Locate the cell with the specified text and output its (X, Y) center coordinate. 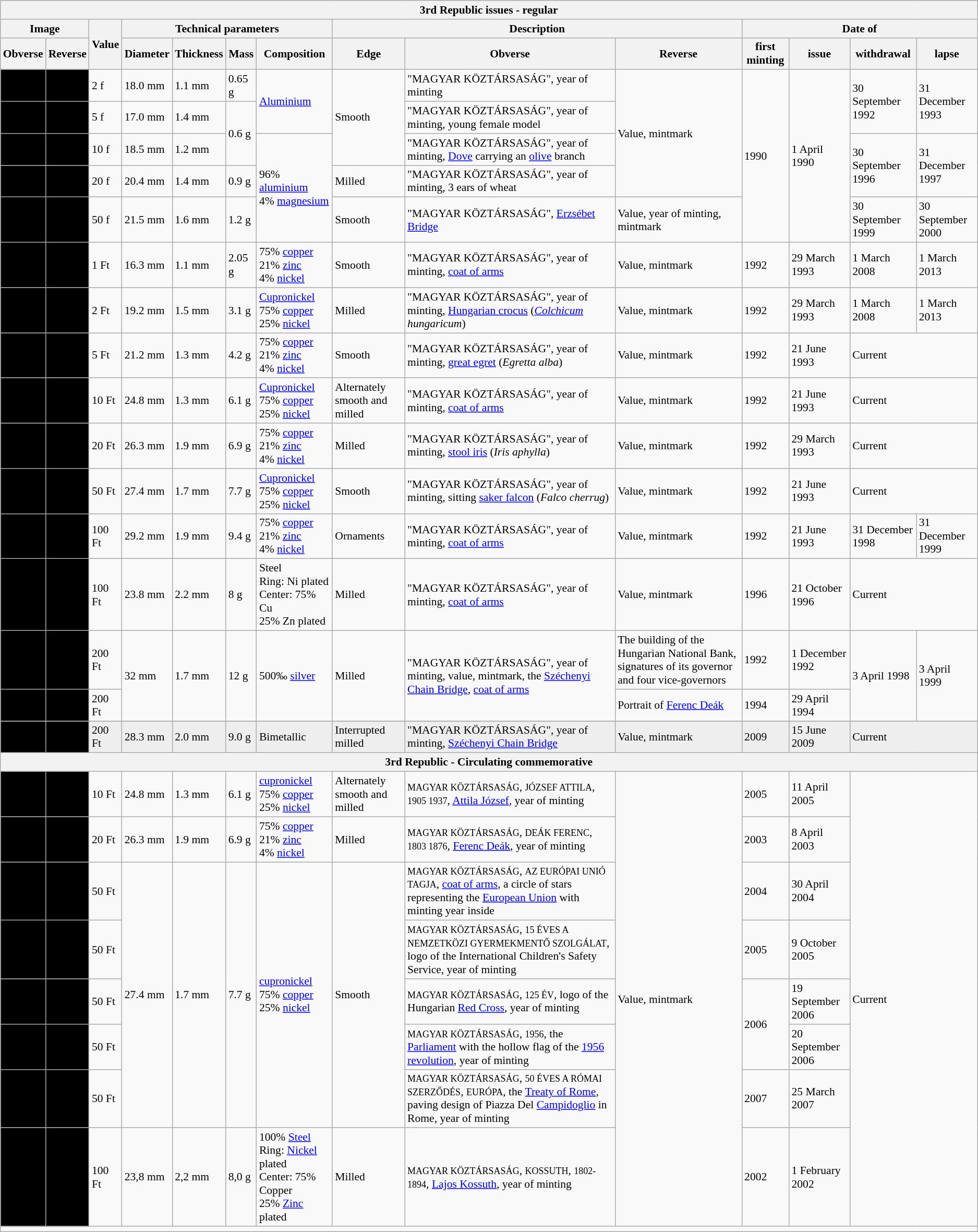
30 September 1992 (883, 102)
30 April 2004 (819, 891)
MAGYAR KÖZTÁRSASÁG, JÓZSEF ATTILA, 1905 1937, Attila József, year of minting (510, 794)
3rd Republic - Circulating commemorative (489, 762)
15 June 2009 (819, 737)
Technical parameters (227, 29)
Description (537, 29)
9.0 g (241, 737)
1990 (765, 157)
Portrait of Ferenc Deák (678, 705)
8,0 g (241, 1177)
"MAGYAR KÖZTÁRSASÁG", year of minting, Dove carrying an olive branch (510, 149)
96% aluminium4% magnesium (294, 188)
100% SteelRing: Nickel platedCenter: 75% Copper25% Zinc plated (294, 1177)
MAGYAR KÖZTÁRSASÁG, 1956, the Parliament with the hollow flag of the 1956 revolution, year of minting (510, 1047)
18.5 mm (147, 149)
1.2 mm (199, 149)
2.05 g (241, 265)
Interrupted milled (368, 737)
20 September 2006 (819, 1047)
1994 (765, 705)
lapse (947, 53)
2.2 mm (199, 595)
30 September 2000 (947, 220)
MAGYAR KÖZTÁRSASÁG, DEÁK FERENC, 1803 1876, Ferenc Deák, year of minting (510, 839)
10 f (105, 149)
MAGYAR KÖZTÁRSASÁG, 15 ÉVES A NEMZETKÖZI GYERMEKMENTŐ SZOLGÁLAT, logo of the International Children's Safety Service, year of minting (510, 950)
"MAGYAR KÖZTÁRSASÁG", year of minting, Széchenyi Chain Bridge (510, 737)
Image (45, 29)
1 February 2002 (819, 1177)
Edge (368, 53)
21 October 1996 (819, 595)
31 December 1993 (947, 102)
28.3 mm (147, 737)
"MAGYAR KÖZTÁRSASÁG", year of minting, Hungarian crocus (Colchicum hungaricum) (510, 310)
29 April 1994 (819, 705)
25 March 2007 (819, 1098)
2.0 mm (199, 737)
Bimetallic (294, 737)
MAGYAR KÖZTÁRSASÁG, AZ EURÓPAI UNIÓ TAGJA, coat of arms, a circle of stars representing the European Union with minting year inside (510, 891)
"MAGYAR KÖZTÁRSASÁG", year of minting (510, 86)
withdrawal (883, 53)
5 f (105, 118)
"MAGYAR KÖZTÁRSASÁG", Erzsébet Bridge (510, 220)
12 g (241, 676)
The building of the Hungarian National Bank, signatures of its governor and four vice-governors (678, 660)
3 April 1998 (883, 676)
SteelRing: Ni platedCenter: 75% Cu25% Zn plated (294, 595)
Value (105, 45)
8 g (241, 595)
Value, year of minting, mintmark (678, 220)
3 April 1999 (947, 676)
issue (819, 53)
MAGYAR KÖZTÁRSASÁG, KOSSUTH, 1802-1894, Lajos Kossuth, year of minting (510, 1177)
11 April 2005 (819, 794)
2 Ft (105, 310)
1.2 g (241, 220)
2002 (765, 1177)
2,2 mm (199, 1177)
Date of (860, 29)
29.2 mm (147, 536)
19.2 mm (147, 310)
50 f (105, 220)
1 Ft (105, 265)
9 October 2005 (819, 950)
20 f (105, 182)
31 December 1998 (883, 536)
30 September 1996 (883, 165)
"MAGYAR KÖZTÁRSASÁG", year of minting, young female model (510, 118)
2004 (765, 891)
Composition (294, 53)
9.4 g (241, 536)
2007 (765, 1098)
8 April 2003 (819, 839)
1996 (765, 595)
31 December 1997 (947, 165)
2006 (765, 1024)
32 mm (147, 676)
30 September 1999 (883, 220)
2003 (765, 839)
1 December 1992 (819, 660)
Aluminium (294, 102)
3rd Republic issues - regular (489, 10)
MAGYAR KÖZTÁRSASÁG, 50 ÉVES A RÓMAI SZERZŐDÉS, EURÓPA, the Treaty of Rome, paving design of Piazza Del Campidoglio in Rome, year of minting (510, 1098)
5 Ft (105, 356)
21.5 mm (147, 220)
first minting (765, 53)
31 December 1999 (947, 536)
3.1 g (241, 310)
21.2 mm (147, 356)
"MAGYAR KÖZTÁRSASÁG", year of minting, sitting saker falcon (Falco cherrug) (510, 492)
2 f (105, 86)
2009 (765, 737)
18.0 mm (147, 86)
Ornaments (368, 536)
17.0 mm (147, 118)
Diameter (147, 53)
16.3 mm (147, 265)
"MAGYAR KÖZTÁRSASÁG", year of minting, 3 ears of wheat (510, 182)
20.4 mm (147, 182)
500‰ silver (294, 676)
0.65 g (241, 86)
Mass (241, 53)
1.6 mm (199, 220)
Thickness (199, 53)
23.8 mm (147, 595)
1 April 1990 (819, 157)
1.5 mm (199, 310)
"MAGYAR KÖZTÁRSASÁG", year of minting, great egret (Egretta alba) (510, 356)
4.2 g (241, 356)
"MAGYAR KÖZTÁRSASÁG", year of minting, stool iris (Iris aphylla) (510, 446)
0.9 g (241, 182)
"MAGYAR KÖZTÁRSASÁG", year of minting, value, mintmark, the Széchenyi Chain Bridge, coat of arms (510, 676)
0.6 g (241, 134)
23,8 mm (147, 1177)
MAGYAR KÖZTÁRSASÁG, 125 ÉV, logo of the Hungarian Red Cross, year of minting (510, 1002)
19 September 2006 (819, 1002)
